Output the [X, Y] coordinate of the center of the cell containing the given text.  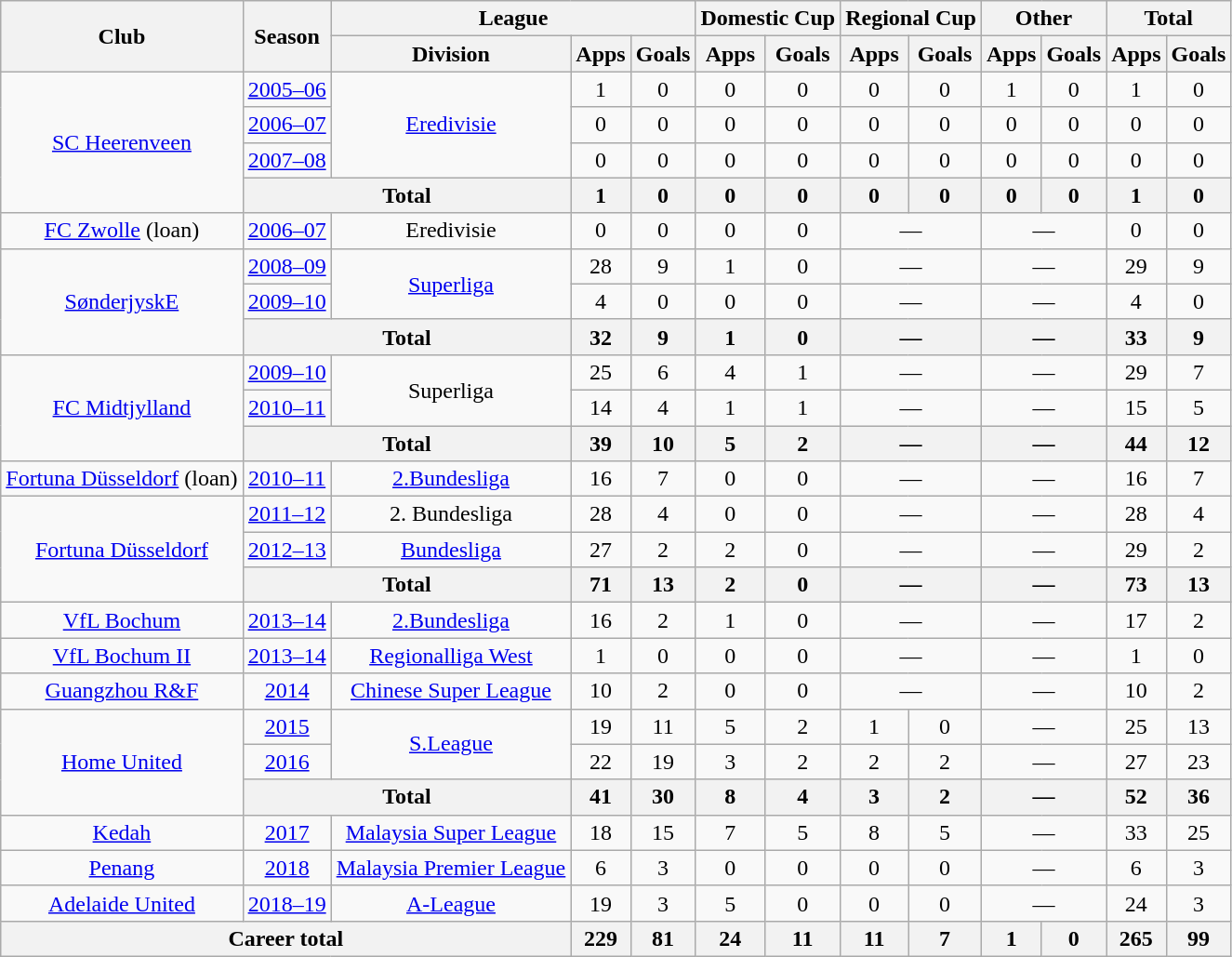
Fortuna Düsseldorf [122, 550]
12 [1199, 444]
Other [1043, 19]
League [513, 19]
A-League [451, 903]
Career total [286, 938]
39 [601, 444]
2011–12 [286, 514]
VfL Bochum II [122, 656]
VfL Bochum [122, 620]
Regional Cup [911, 19]
22 [601, 762]
52 [1136, 797]
2018–19 [286, 903]
Penang [122, 868]
229 [601, 938]
2014 [286, 691]
Chinese Super League [451, 691]
2007–08 [286, 160]
S.League [451, 744]
14 [601, 407]
Domestic Cup [768, 19]
2018 [286, 868]
Fortuna Düsseldorf (loan) [122, 479]
2016 [286, 762]
Division [451, 54]
99 [1199, 938]
Bundesliga [451, 550]
SC Heerenveen [122, 142]
2017 [286, 832]
FC Zwolle (loan) [122, 231]
73 [1136, 585]
2. Bundesliga [451, 514]
2015 [286, 726]
2008–09 [286, 266]
Kedah [122, 832]
23 [1199, 762]
71 [601, 585]
Season [286, 36]
2005–06 [286, 89]
2012–13 [286, 550]
Home United [122, 762]
265 [1136, 938]
Regionalliga West [451, 656]
36 [1199, 797]
17 [1136, 620]
44 [1136, 444]
81 [663, 938]
Malaysia Super League [451, 832]
SønderjyskE [122, 301]
Club [122, 36]
FC Midtjylland [122, 407]
Guangzhou R&F [122, 691]
30 [663, 797]
41 [601, 797]
18 [601, 832]
Malaysia Premier League [451, 868]
32 [601, 337]
Adelaide United [122, 903]
